Return the [X, Y] coordinate for the center point of the cell that contains the specified text.  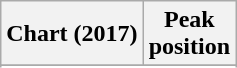
Peakposition [189, 34]
Chart (2017) [72, 34]
